Return the (x, y) coordinate for the center point of the cell that contains the specified text.  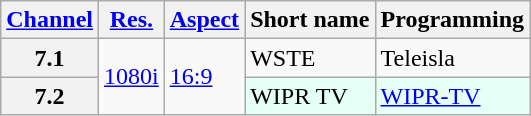
Res. (132, 20)
WIPR-TV (452, 96)
7.2 (50, 96)
7.1 (50, 58)
Short name (310, 20)
1080i (132, 77)
WIPR TV (310, 96)
Channel (50, 20)
16:9 (204, 77)
Programming (452, 20)
Aspect (204, 20)
Teleisla (452, 58)
WSTE (310, 58)
